Scan for the cell matching the given text and deliver its [x, y] coordinate at center. 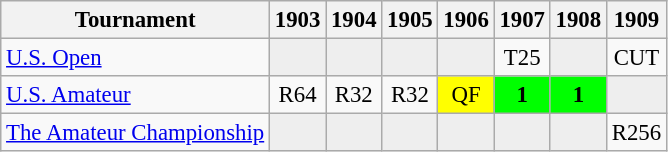
U.S. Open [136, 58]
T25 [522, 58]
U.S. Amateur [136, 95]
1904 [354, 20]
The Amateur Championship [136, 133]
QF [466, 95]
1906 [466, 20]
R64 [298, 95]
CUT [636, 58]
1908 [578, 20]
1903 [298, 20]
1905 [410, 20]
R256 [636, 133]
Tournament [136, 20]
1909 [636, 20]
1907 [522, 20]
